Search for the cell housing the specified text and yield its (X, Y) center coordinate. 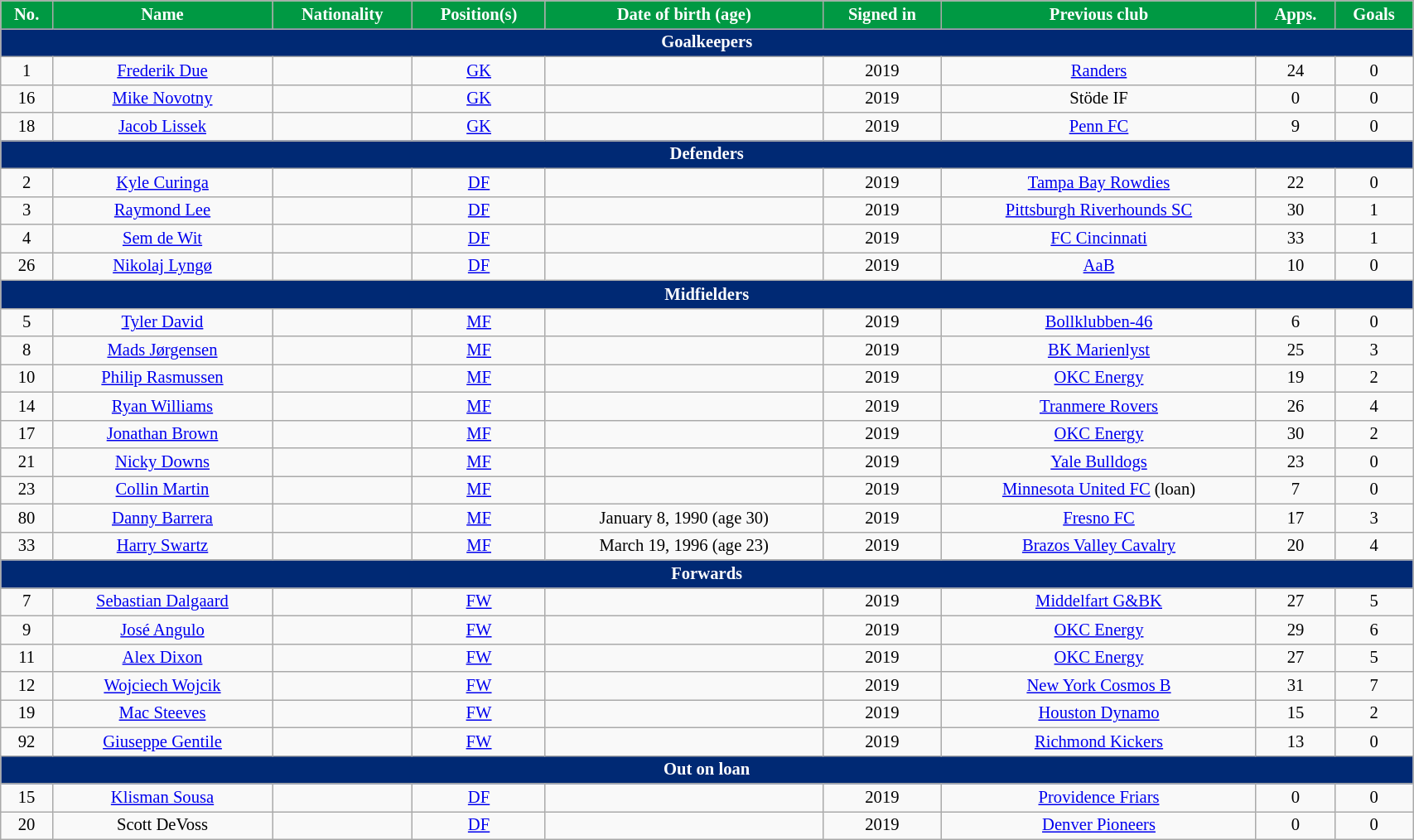
Mike Novotny (162, 99)
Yale Bulldogs (1099, 461)
Mads Jørgensen (162, 350)
Sebastian Dalgaard (162, 601)
Nikolaj Lyngø (162, 266)
Philip Rasmussen (162, 378)
22 (1296, 182)
8 (27, 350)
Raymond Lee (162, 210)
Wojciech Wojcik (162, 685)
BK Marienlyst (1099, 350)
Randers (1099, 70)
24 (1296, 70)
14 (27, 406)
Bollklubben-46 (1099, 322)
FC Cincinnati (1099, 238)
Giuseppe Gentile (162, 741)
Denver Pioneers (1099, 825)
Nicky Downs (162, 461)
Position(s) (479, 14)
Mac Steeves (162, 713)
Tranmere Rovers (1099, 406)
Kyle Curinga (162, 182)
New York Cosmos B (1099, 685)
25 (1296, 350)
Jacob Lissek (162, 127)
18 (27, 127)
January 8, 1990 (age 30) (684, 518)
Date of birth (age) (684, 14)
Klisman Sousa (162, 798)
12 (27, 685)
Tampa Bay Rowdies (1099, 182)
Houston Dynamo (1099, 713)
March 19, 1996 (age 23) (684, 546)
Stöde IF (1099, 99)
Scott DeVoss (162, 825)
Danny Barrera (162, 518)
Harry Swartz (162, 546)
José Angulo (162, 630)
Frederik Due (162, 70)
21 (27, 461)
Brazos Valley Cavalry (1099, 546)
AaB (1099, 266)
11 (27, 658)
Jonathan Brown (162, 434)
Providence Friars (1099, 798)
16 (27, 99)
Fresno FC (1099, 518)
Name (162, 14)
Ryan Williams (162, 406)
Nationality (343, 14)
Alex Dixon (162, 658)
80 (27, 518)
Forwards (707, 574)
13 (1296, 741)
Tyler David (162, 322)
92 (27, 741)
Collin Martin (162, 490)
31 (1296, 685)
Goals (1373, 14)
Midfielders (707, 294)
Minnesota United FC (loan) (1099, 490)
Richmond Kickers (1099, 741)
Penn FC (1099, 127)
Signed in (881, 14)
No. (27, 14)
Sem de Wit (162, 238)
Apps. (1296, 14)
29 (1296, 630)
Out on loan (707, 770)
Pittsburgh Riverhounds SC (1099, 210)
Goalkeepers (707, 42)
Previous club (1099, 14)
Defenders (707, 154)
Middelfart G&BK (1099, 601)
